Provide the (x, y) coordinate of the cell's center where the given text is located.  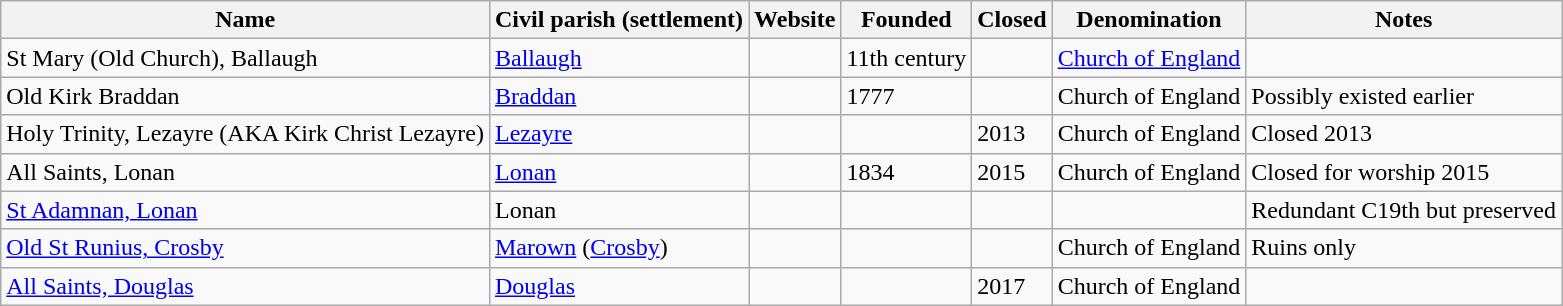
All Saints, Lonan (246, 172)
Closed 2013 (1404, 134)
Braddan (618, 96)
1834 (906, 172)
Founded (906, 20)
Ruins only (1404, 248)
St Mary (Old Church), Ballaugh (246, 58)
11th century (906, 58)
Notes (1404, 20)
Redundant C19th but preserved (1404, 210)
Ballaugh (618, 58)
All Saints, Douglas (246, 286)
Lezayre (618, 134)
Closed for worship 2015 (1404, 172)
Closed (1012, 20)
2017 (1012, 286)
Website (795, 20)
1777 (906, 96)
Civil parish (settlement) (618, 20)
St Adamnan, Lonan (246, 210)
Possibly existed earlier (1404, 96)
2015 (1012, 172)
Name (246, 20)
Denomination (1149, 20)
Old Kirk Braddan (246, 96)
Marown (Crosby) (618, 248)
Douglas (618, 286)
Old St Runius, Crosby (246, 248)
Holy Trinity, Lezayre (AKA Kirk Christ Lezayre) (246, 134)
2013 (1012, 134)
